Output the [x, y] coordinate of the center of the cell containing the given text.  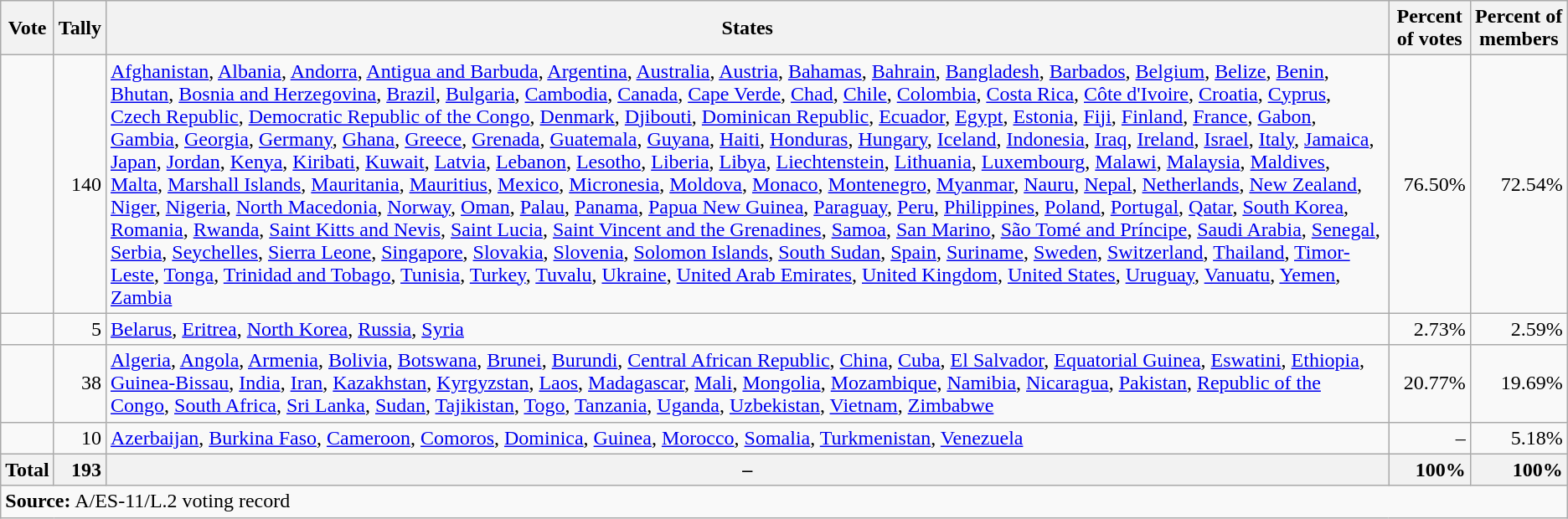
19.69% [1519, 383]
5.18% [1519, 438]
193 [80, 470]
2.73% [1429, 329]
Belarus, Eritrea, North Korea, Russia, Syria [747, 329]
76.50% [1429, 184]
Percent of members [1519, 28]
Source: A/ES-11/L.2 voting record [784, 501]
2.59% [1519, 329]
Percent of votes [1429, 28]
States [747, 28]
140 [80, 184]
5 [80, 329]
38 [80, 383]
Azerbaijan, Burkina Faso, Cameroon, Comoros, Dominica, Guinea, Morocco, Somalia, Turkmenistan, Venezuela [747, 438]
Total [28, 470]
Tally [80, 28]
72.54% [1519, 184]
10 [80, 438]
20.77% [1429, 383]
Vote [28, 28]
